For the text-containing cell, return its midpoint in (x, y) coordinate format. 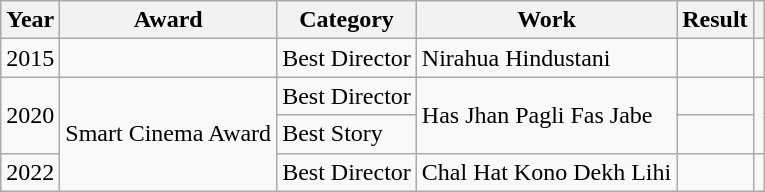
2015 (30, 58)
Nirahua Hindustani (546, 58)
Has Jhan Pagli Fas Jabe (546, 115)
Award (168, 20)
Result (715, 20)
Chal Hat Kono Dekh Lihi (546, 172)
Best Story (347, 134)
2022 (30, 172)
Work (546, 20)
Year (30, 20)
Smart Cinema Award (168, 134)
2020 (30, 115)
Category (347, 20)
